Output the [X, Y] coordinate of the center of the cell containing the given text.  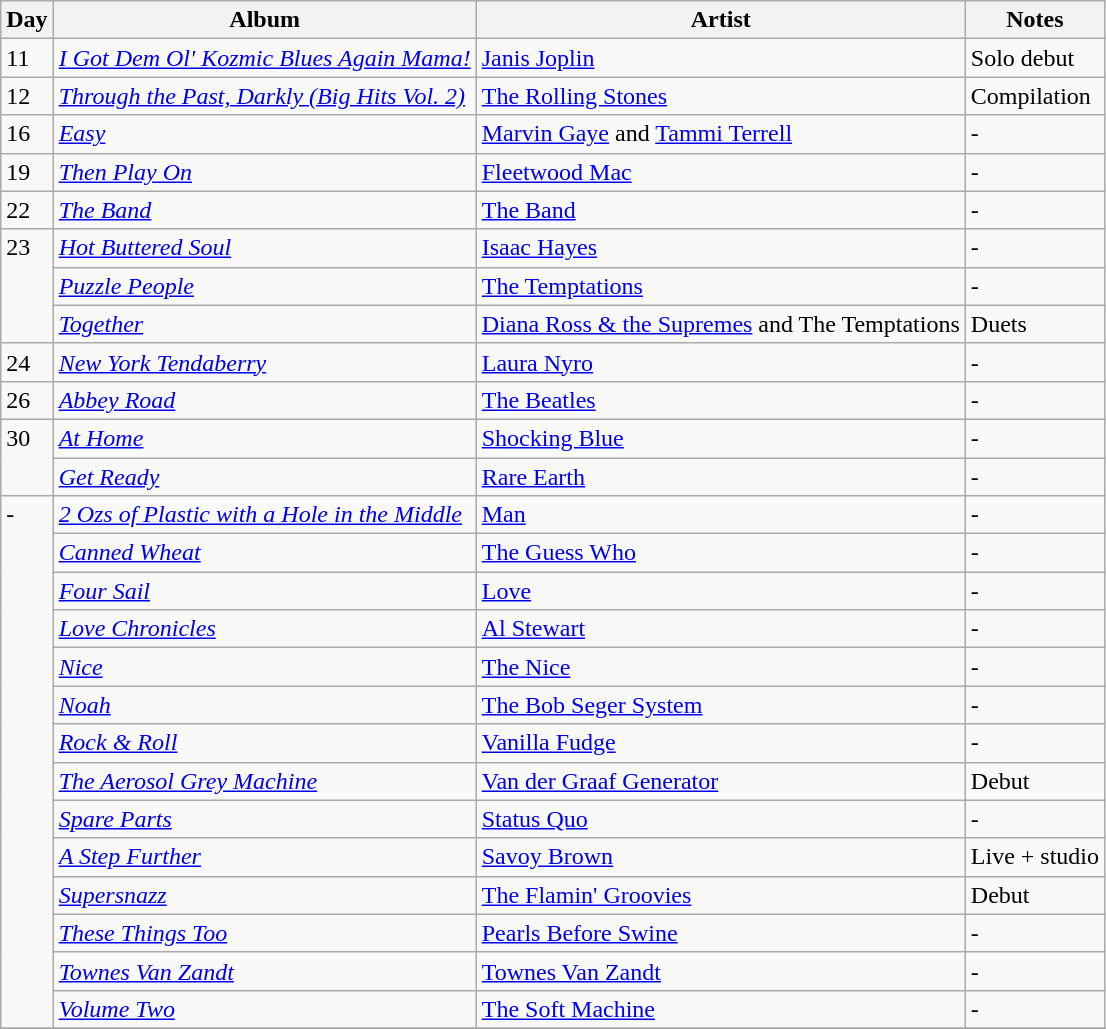
The Guess Who [720, 553]
At Home [264, 438]
The Rolling Stones [720, 96]
Album [264, 20]
Pearls Before Swine [720, 933]
Through the Past, Darkly (Big Hits Vol. 2) [264, 96]
Rare Earth [720, 477]
Hot Buttered Soul [264, 248]
Noah [264, 705]
Solo debut [1034, 58]
These Things Too [264, 933]
Laura Nyro [720, 362]
22 [27, 210]
Fleetwood Mac [720, 172]
Duets [1034, 324]
Al Stewart [720, 629]
The Beatles [720, 400]
New York Tendaberry [264, 362]
23 [27, 286]
Vanilla Fudge [720, 743]
The Aerosol Grey Machine [264, 781]
Then Play On [264, 172]
Love [720, 591]
Spare Parts [264, 819]
The Soft Machine [720, 1009]
Abbey Road [264, 400]
I Got Dem Ol' Kozmic Blues Again Mama! [264, 58]
Shocking Blue [720, 438]
Van der Graaf Generator [720, 781]
The Flamin' Groovies [720, 895]
Love Chronicles [264, 629]
24 [27, 362]
26 [27, 400]
19 [27, 172]
The Temptations [720, 286]
Get Ready [264, 477]
Notes [1034, 20]
Day [27, 20]
The Bob Seger System [720, 705]
Rock & Roll [264, 743]
16 [27, 134]
2 Ozs of Plastic with a Hole in the Middle [264, 515]
Four Sail [264, 591]
11 [27, 58]
Marvin Gaye and Tammi Terrell [720, 134]
Man [720, 515]
Artist [720, 20]
Supersnazz [264, 895]
The Nice [720, 667]
Nice [264, 667]
Easy [264, 134]
Isaac Hayes [720, 248]
Canned Wheat [264, 553]
Diana Ross & the Supremes and The Temptations [720, 324]
Janis Joplin [720, 58]
Savoy Brown [720, 857]
12 [27, 96]
Volume Two [264, 1009]
Puzzle People [264, 286]
Live + studio [1034, 857]
30 [27, 457]
A Step Further [264, 857]
Compilation [1034, 96]
Together [264, 324]
Status Quo [720, 819]
